Pinpoint the cell where the given text exists, returning its [x, y] midpoint coordinate. 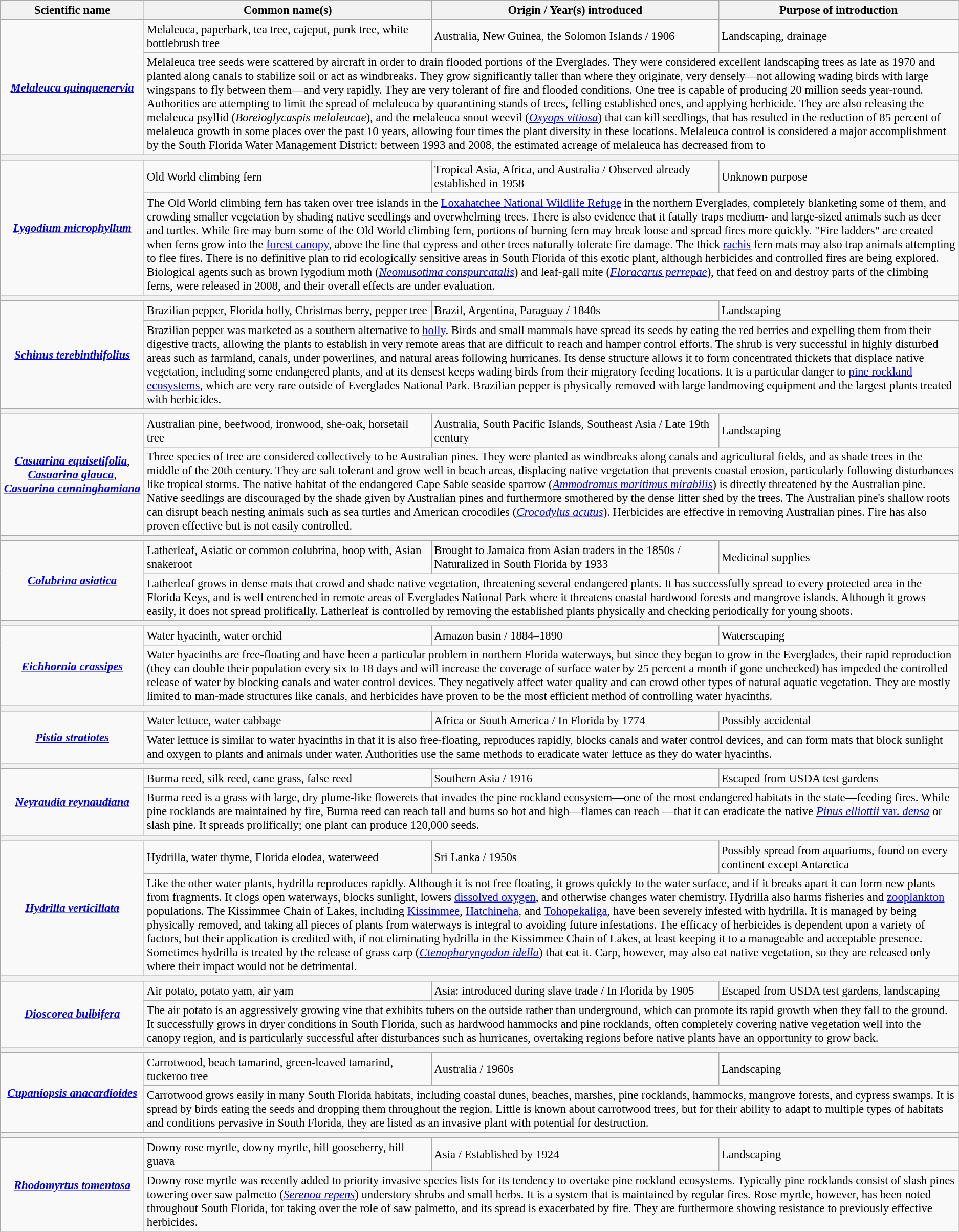
Purpose of introduction [839, 10]
Hydrilla, water thyme, Florida elodea, waterweed [288, 857]
Water hyacinth, water orchid [288, 635]
Southern Asia / 1916 [575, 779]
Rhodomyrtus tomentosa [73, 1185]
Waterscaping [839, 635]
Africa or South America / In Florida by 1774 [575, 721]
Latherleaf, Asiatic or common colubrina, hoop with, Asian snakeroot [288, 558]
Asia: introduced during slave trade / In Florida by 1905 [575, 991]
Australia, South Pacific Islands, Southeast Asia / Late 19th century [575, 431]
Carrotwood, beach tamarind, green-leaved tamarind, tuckeroo tree [288, 1069]
Australia, New Guinea, the Solomon Islands / 1906 [575, 37]
Brazil, Argentina, Paraguay / 1840s [575, 311]
Brazilian pepper, Florida holly, Christmas berry, pepper tree [288, 311]
Escaped from USDA test gardens [839, 779]
Burma reed, silk reed, cane grass, false reed [288, 779]
Medicinal supplies [839, 558]
Air potato, potato yam, air yam [288, 991]
Unknown purpose [839, 177]
Common name(s) [288, 10]
Possibly accidental [839, 721]
Melaleuca quinquenervia [73, 87]
Neyraudia reynaudiana [73, 802]
Australian pine, beefwood, ironwood, she-oak, horsetail tree [288, 431]
Amazon basin / 1884–1890 [575, 635]
Tropical Asia, Africa, and Australia / Observed already established in 1958 [575, 177]
Melaleuca, paperbark, tea tree, cajeput, punk tree, white bottlebrush tree [288, 37]
Escaped from USDA test gardens, landscaping [839, 991]
Lygodium microphyllum [73, 228]
Possibly spread from aquariums, found on every continent except Antarctica [839, 857]
Origin / Year(s) introduced [575, 10]
Downy rose myrtle, downy myrtle, hill gooseberry, hill guava [288, 1154]
Eichhornia crassipes [73, 666]
Scientific name [73, 10]
Old World climbing fern [288, 177]
Water lettuce, water cabbage [288, 721]
Landscaping, drainage [839, 37]
Cupaniopsis anacardioides [73, 1092]
Brought to Jamaica from Asian traders in the 1850s / Naturalized in South Florida by 1933 [575, 558]
Asia / Established by 1924 [575, 1154]
Sri Lanka / 1950s [575, 857]
Casuarina equisetifolia, Casuarina glauca, Casuarina cunninghamiana [73, 475]
Pistia stratiotes [73, 737]
Hydrilla verticillata [73, 908]
Colubrina asiatica [73, 581]
Schinus terebinthifolius [73, 355]
Australia / 1960s [575, 1069]
Dioscorea bulbifera [73, 1014]
